Capture the cell that displays the provided text and extract its [x, y] central coordinate. 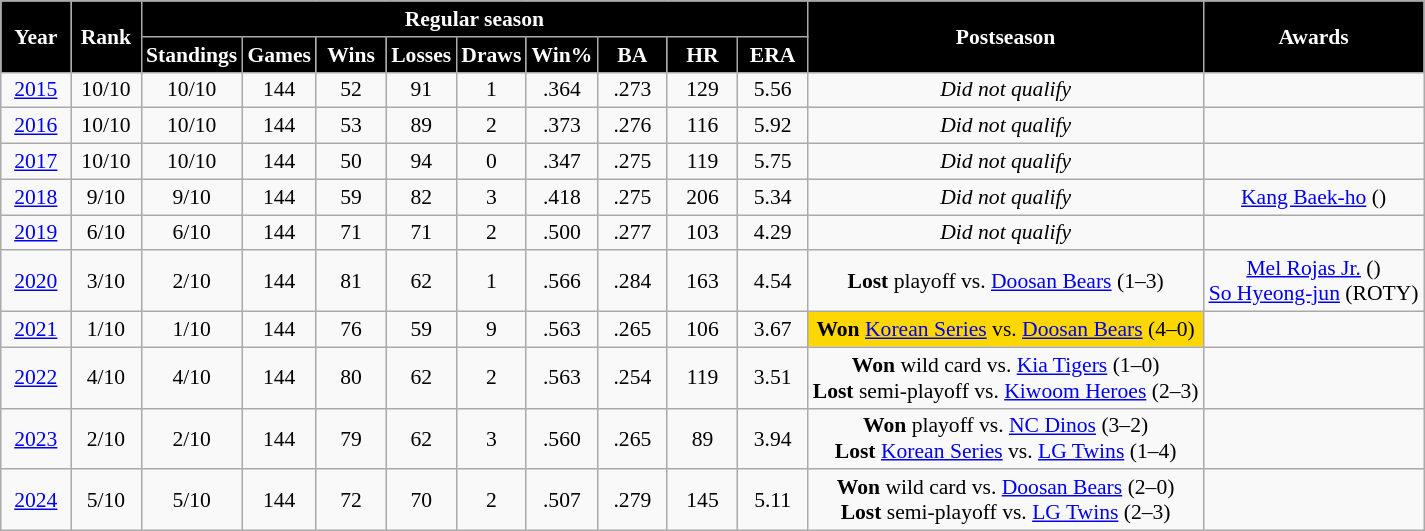
81 [351, 282]
3/10 [106, 282]
163 [702, 282]
.254 [632, 378]
70 [421, 500]
.277 [632, 233]
Kang Baek-ho () [1314, 197]
3.51 [773, 378]
116 [702, 126]
9 [491, 330]
Wins [351, 55]
.566 [562, 282]
2015 [36, 90]
53 [351, 126]
5.34 [773, 197]
.418 [562, 197]
Win% [562, 55]
2018 [36, 197]
Rank [106, 36]
2022 [36, 378]
Games [279, 55]
2020 [36, 282]
.279 [632, 500]
.273 [632, 90]
.560 [562, 438]
Draws [491, 55]
Lost playoff vs. Doosan Bears (1–3) [1006, 282]
91 [421, 90]
5.75 [773, 162]
4.29 [773, 233]
129 [702, 90]
94 [421, 162]
3.94 [773, 438]
.507 [562, 500]
103 [702, 233]
5.56 [773, 90]
.364 [562, 90]
Awards [1314, 36]
.284 [632, 282]
Year [36, 36]
5.11 [773, 500]
Regular season [474, 19]
5.92 [773, 126]
2017 [36, 162]
79 [351, 438]
0 [491, 162]
2023 [36, 438]
BA [632, 55]
145 [702, 500]
.500 [562, 233]
72 [351, 500]
Mel Rojas Jr. ()So Hyeong-jun (ROTY) [1314, 282]
52 [351, 90]
Won Korean Series vs. Doosan Bears (4–0) [1006, 330]
HR [702, 55]
.373 [562, 126]
4.54 [773, 282]
82 [421, 197]
76 [351, 330]
206 [702, 197]
.276 [632, 126]
ERA [773, 55]
Postseason [1006, 36]
2021 [36, 330]
2019 [36, 233]
106 [702, 330]
3.67 [773, 330]
Won wild card vs. Kia Tigers (1–0)Lost semi-playoff vs. Kiwoom Heroes (2–3) [1006, 378]
2016 [36, 126]
Won playoff vs. NC Dinos (3–2)Lost Korean Series vs. LG Twins (1–4) [1006, 438]
80 [351, 378]
Standings [192, 55]
2024 [36, 500]
50 [351, 162]
Won wild card vs. Doosan Bears (2–0)Lost semi-playoff vs. LG Twins (2–3) [1006, 500]
Losses [421, 55]
.347 [562, 162]
